Return (x, y) of the center of cell containing provided text 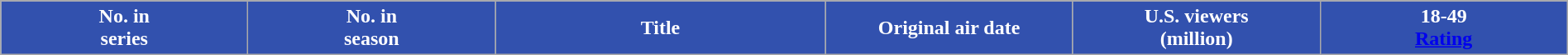
No. inseason (372, 28)
Title (660, 28)
18-49Rating (1444, 28)
U.S. viewers(million) (1196, 28)
Original air date (949, 28)
No. inseries (124, 28)
